Return the (x, y) coordinate for the center point of the cell that contains the specified text.  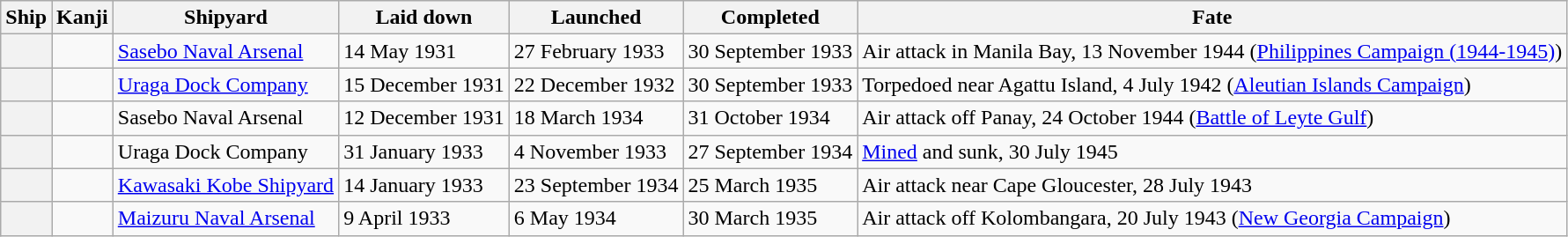
31 January 1933 (424, 152)
25 March 1935 (770, 185)
Completed (770, 18)
Air attack off Kolombangara, 20 July 1943 (New Georgia Campaign) (1212, 218)
Kanji (83, 18)
Kawasaki Kobe Shipyard (225, 185)
12 December 1931 (424, 118)
Mined and sunk, 30 July 1945 (1212, 152)
Ship (26, 18)
6 May 1934 (596, 218)
27 September 1934 (770, 152)
4 November 1933 (596, 152)
14 May 1931 (424, 51)
22 December 1932 (596, 85)
Air attack in Manila Bay, 13 November 1944 (Philippines Campaign (1944-1945)) (1212, 51)
Fate (1212, 18)
Torpedoed near Agattu Island, 4 July 1942 (Aleutian Islands Campaign) (1212, 85)
Maizuru Naval Arsenal (225, 218)
30 March 1935 (770, 218)
31 October 1934 (770, 118)
Shipyard (225, 18)
15 December 1931 (424, 85)
14 January 1933 (424, 185)
Air attack near Cape Gloucester, 28 July 1943 (1212, 185)
Launched (596, 18)
Air attack off Panay, 24 October 1944 (Battle of Leyte Gulf) (1212, 118)
Laid down (424, 18)
27 February 1933 (596, 51)
23 September 1934 (596, 185)
9 April 1933 (424, 218)
18 March 1934 (596, 118)
